Identify which cell holds the provided text, then report its (X, Y) central coordinate. 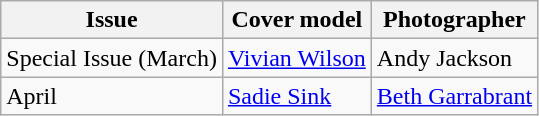
Andy Jackson (454, 58)
Beth Garrabrant (454, 96)
Sadie Sink (296, 96)
Vivian Wilson (296, 58)
Cover model (296, 20)
April (112, 96)
Photographer (454, 20)
Issue (112, 20)
Special Issue (March) (112, 58)
